Return the [x, y] coordinate for the center point of the cell that contains the specified text.  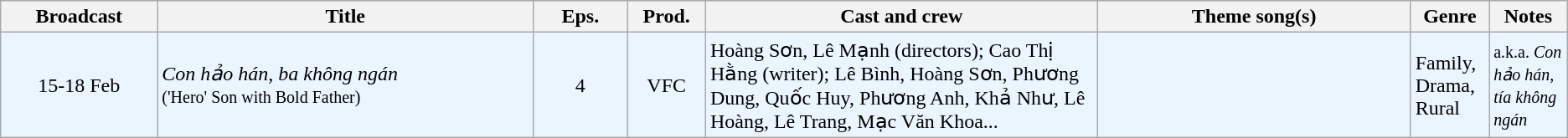
Title [345, 17]
Prod. [667, 17]
Theme song(s) [1254, 17]
a.k.a. Con hảo hán, tía không ngán [1529, 85]
Cast and crew [901, 17]
Eps. [580, 17]
15-18 Feb [79, 85]
Broadcast [79, 17]
Family, Drama, Rural [1450, 85]
Notes [1529, 17]
VFC [667, 85]
Genre [1450, 17]
Con hảo hán, ba không ngán ('Hero' Son with Bold Father) [345, 85]
4 [580, 85]
